Locate the cell with the specified text and output its (X, Y) center coordinate. 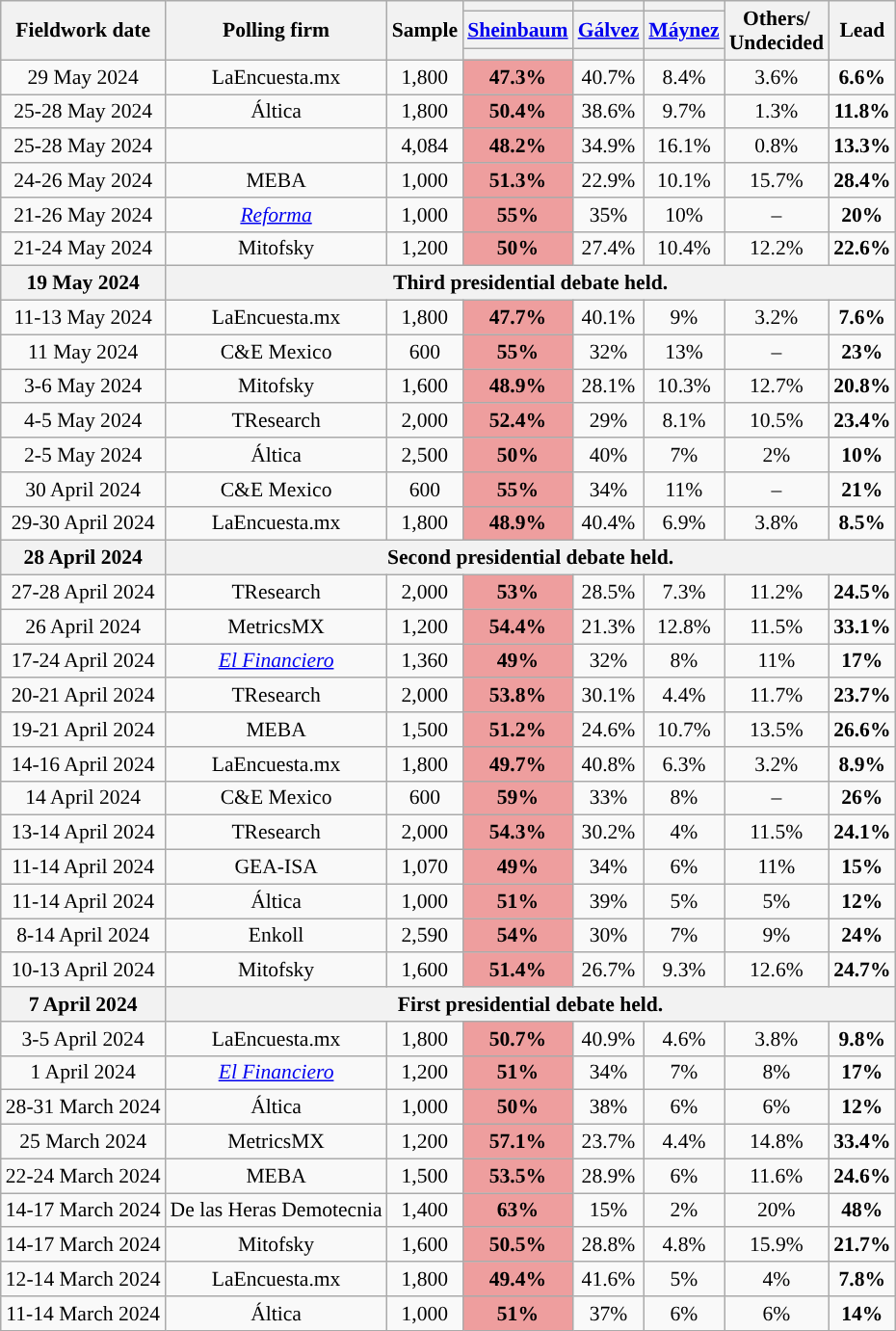
Second presidential debate held. (531, 558)
48.2% (518, 146)
7 April 2024 (83, 1004)
24-26 May 2024 (83, 180)
14 April 2024 (83, 798)
26 April 2024 (83, 626)
10.4% (684, 249)
4,084 (425, 146)
1.3% (777, 112)
4.8% (684, 1245)
53.5% (518, 1176)
6.3% (684, 764)
11 May 2024 (83, 352)
8-14 April 2024 (83, 936)
28.5% (609, 593)
9.3% (684, 971)
17-24 April 2024 (83, 661)
3.6% (777, 77)
50.4% (518, 112)
41.6% (609, 1279)
12.6% (777, 971)
14% (861, 1314)
11.6% (777, 1176)
53% (518, 593)
21.7% (861, 1245)
Third presidential debate held. (531, 283)
50.7% (518, 1039)
15.9% (777, 1245)
63% (518, 1211)
12-14 March 2024 (83, 1279)
7.8% (861, 1279)
27-28 April 2024 (83, 593)
40.9% (609, 1039)
4-5 May 2024 (83, 421)
21-24 May 2024 (83, 249)
2-5 May 2024 (83, 455)
40.1% (609, 318)
28.1% (609, 386)
28.8% (609, 1245)
57.1% (518, 1142)
53.8% (518, 696)
24% (861, 936)
21-26 May 2024 (83, 215)
14.8% (777, 1142)
40.8% (609, 764)
11-13 May 2024 (83, 318)
30 April 2024 (83, 490)
GEA-ISA (277, 867)
Reforma (277, 215)
52.4% (518, 421)
26% (861, 798)
10.5% (777, 421)
Gálvez (609, 31)
40.7% (609, 77)
3-5 April 2024 (83, 1039)
12.7% (777, 386)
De las Heras Demotecnia (277, 1211)
33.1% (861, 626)
24.5% (861, 593)
2,590 (425, 936)
54.3% (518, 833)
29 May 2024 (83, 77)
23% (861, 352)
1,400 (425, 1211)
19-21 April 2024 (83, 730)
48% (861, 1211)
29-30 April 2024 (83, 523)
34.9% (609, 146)
24.1% (861, 833)
37% (609, 1314)
12.2% (777, 249)
38% (609, 1107)
10.1% (684, 180)
Others/Undecided (777, 31)
38.6% (609, 112)
28-31 March 2024 (83, 1107)
8.9% (861, 764)
25 March 2024 (83, 1142)
54% (518, 936)
Enkoll (277, 936)
21% (861, 490)
27.4% (609, 249)
28 April 2024 (83, 558)
30.2% (609, 833)
6.9% (684, 523)
33% (609, 798)
10-13 April 2024 (83, 971)
26.6% (861, 730)
First presidential debate held. (531, 1004)
Sheinbaum (518, 31)
10.7% (684, 730)
16.1% (684, 146)
15.7% (777, 180)
19 May 2024 (83, 283)
14-16 April 2024 (83, 764)
11.2% (777, 593)
0.8% (777, 146)
40.4% (609, 523)
47.7% (518, 318)
47.3% (518, 77)
7.3% (684, 593)
8.1% (684, 421)
59% (518, 798)
Fieldwork date (83, 31)
51.2% (518, 730)
21.3% (609, 626)
51.3% (518, 180)
29% (609, 421)
22.6% (861, 249)
54.4% (518, 626)
12.8% (684, 626)
Máynez (684, 31)
2,500 (425, 455)
4.6% (684, 1039)
49.7% (518, 764)
1,360 (425, 661)
20-21 April 2024 (83, 696)
24.7% (861, 971)
13.3% (861, 146)
Sample (425, 31)
30.1% (609, 696)
11.8% (861, 112)
50.5% (518, 1245)
13% (684, 352)
22.9% (609, 180)
8.5% (861, 523)
13.5% (777, 730)
11-14 March 2024 (83, 1314)
Lead (861, 31)
40% (609, 455)
49.4% (518, 1279)
28.9% (609, 1176)
10.3% (684, 386)
23.4% (861, 421)
11.7% (777, 696)
39% (609, 901)
8.4% (684, 77)
3-6 May 2024 (83, 386)
9.7% (684, 112)
1 April 2024 (83, 1073)
51.4% (518, 971)
22-24 March 2024 (83, 1176)
33.4% (861, 1142)
9.8% (861, 1039)
13-14 April 2024 (83, 833)
1,070 (425, 867)
7.6% (861, 318)
20.8% (861, 386)
30% (609, 936)
28.4% (861, 180)
6.6% (861, 77)
35% (609, 215)
Polling firm (277, 31)
26.7% (609, 971)
